From the cell containing the given text, extract its center point as (x, y) coordinate. 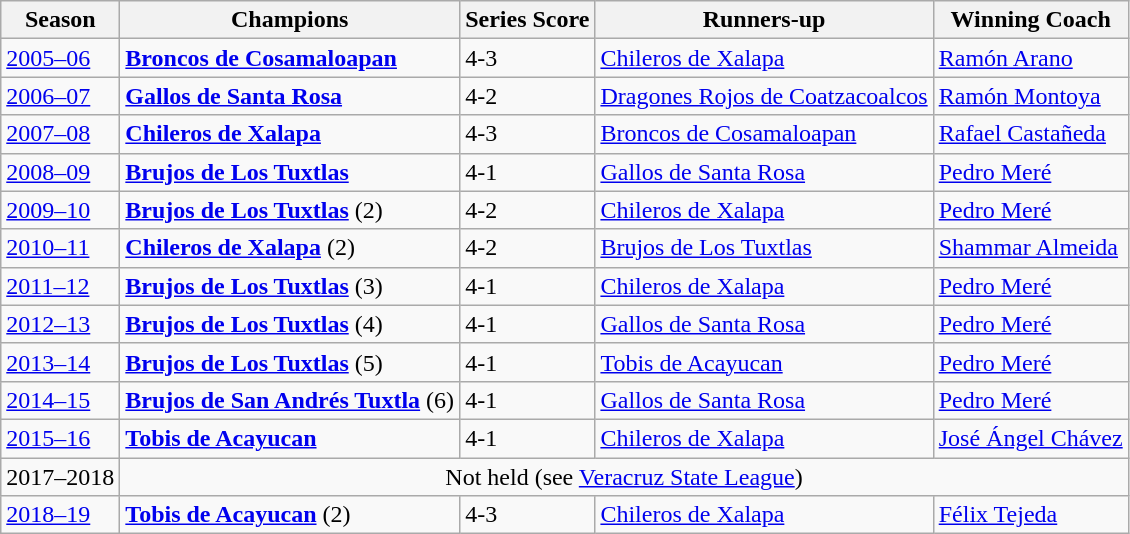
José Ángel Chávez (1030, 438)
Winning Coach (1030, 20)
Season (60, 20)
2012–13 (60, 324)
Shammar Almeida (1030, 248)
2018–19 (60, 515)
2014–15 (60, 400)
Ramón Arano (1030, 58)
Ramón Montoya (1030, 96)
2010–11 (60, 248)
Brujos de Los Tuxtlas (4) (290, 324)
2008–09 (60, 172)
Félix Tejeda (1030, 515)
Runners-up (764, 20)
2017–2018 (60, 477)
Series Score (528, 20)
2009–10 (60, 210)
Not held (see Veracruz State League) (624, 477)
Brujos de Los Tuxtlas (5) (290, 362)
2005–06 (60, 58)
2006–07 (60, 96)
Dragones Rojos de Coatzacoalcos (764, 96)
Rafael Castañeda (1030, 134)
Brujos de Los Tuxtlas (2) (290, 210)
2011–12 (60, 286)
Chileros de Xalapa (2) (290, 248)
Brujos de San Andrés Tuxtla (6) (290, 400)
2013–14 (60, 362)
Brujos de Los Tuxtlas (3) (290, 286)
2015–16 (60, 438)
Champions (290, 20)
Tobis de Acayucan (2) (290, 515)
2007–08 (60, 134)
